Identify which cell holds the provided text, then report its (X, Y) central coordinate. 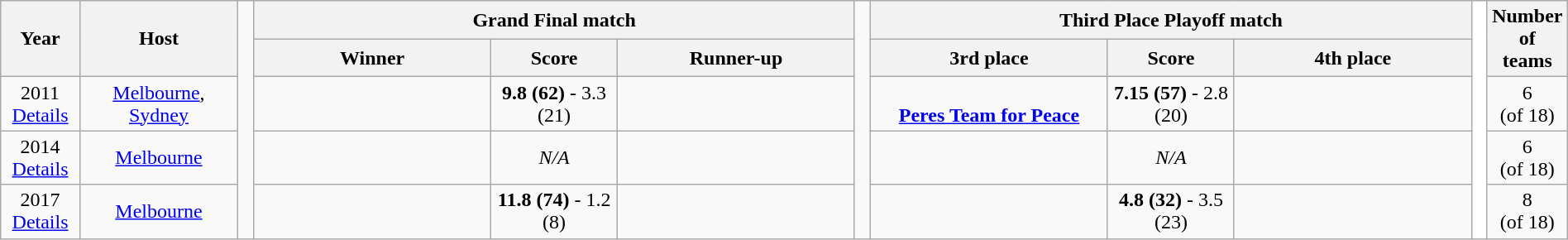
2017 Details (41, 212)
Host (159, 39)
Peres Team for Peace (989, 104)
7.15 (57) - 2.8 (20) (1171, 104)
4.8 (32) - 3.5 (23) (1171, 212)
Year (41, 39)
Winner (372, 58)
8(of 18) (1527, 212)
11.8 (74) - 1.2 (8) (554, 212)
Third Place Playoff match (1171, 20)
Grand Final match (554, 20)
9.8 (62) - 3.3 (21) (554, 104)
Runner-up (736, 58)
Number of teams (1527, 39)
2014 Details (41, 157)
2011 Details (41, 104)
3rd place (989, 58)
4th place (1353, 58)
Melbourne, Sydney (159, 104)
